Detect which cell encompasses the target text, then output its [x, y] center coordinate. 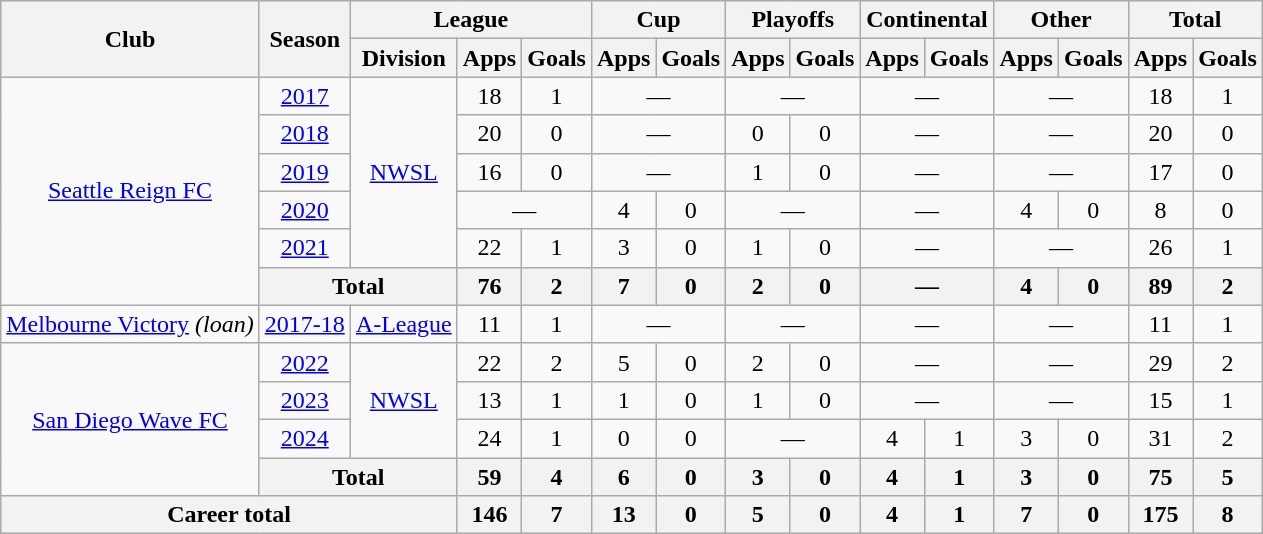
2024 [304, 438]
Division [404, 58]
26 [1160, 248]
17 [1160, 172]
Melbourne Victory (loan) [130, 324]
Club [130, 39]
Other [1061, 20]
2021 [304, 248]
2020 [304, 210]
15 [1160, 400]
59 [489, 477]
2022 [304, 362]
League [470, 20]
24 [489, 438]
175 [1160, 515]
29 [1160, 362]
2017-18 [304, 324]
2018 [304, 134]
75 [1160, 477]
2017 [304, 96]
31 [1160, 438]
89 [1160, 286]
Seattle Reign FC [130, 191]
Playoffs [793, 20]
76 [489, 286]
6 [623, 477]
A-League [404, 324]
Career total [230, 515]
16 [489, 172]
Continental [927, 20]
2023 [304, 400]
2019 [304, 172]
Cup [658, 20]
146 [489, 515]
San Diego Wave FC [130, 419]
Season [304, 39]
